Search for the cell housing the specified text and yield its (x, y) center coordinate. 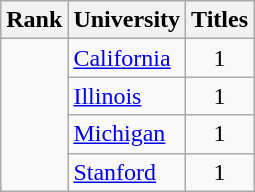
University (127, 20)
Illinois (127, 96)
California (127, 58)
Rank (34, 20)
Michigan (127, 134)
Titles (220, 20)
Stanford (127, 172)
